Return (X, Y) of the center of cell containing provided text 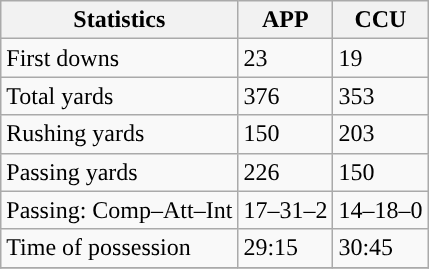
First downs (120, 58)
23 (286, 58)
226 (286, 172)
Total yards (120, 96)
353 (380, 96)
Rushing yards (120, 134)
Statistics (120, 20)
Passing: Comp–Att–Int (120, 210)
17–31–2 (286, 210)
29:15 (286, 248)
14–18–0 (380, 210)
APP (286, 20)
Passing yards (120, 172)
376 (286, 96)
CCU (380, 20)
203 (380, 134)
30:45 (380, 248)
19 (380, 58)
Time of possession (120, 248)
